Extract the (x, y) coordinate from the center of the cell holding the provided text.  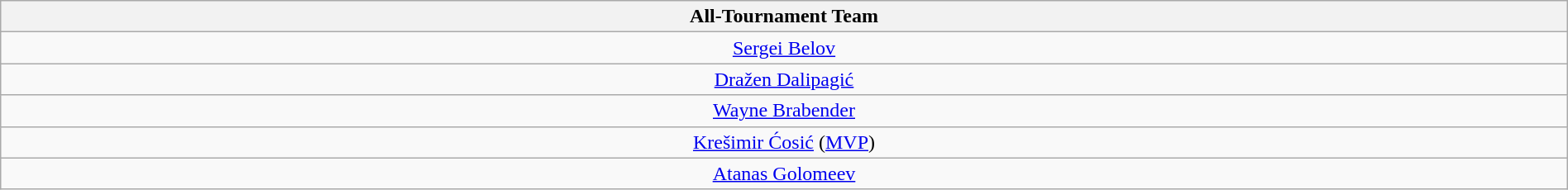
Atanas Golomeev (784, 173)
Wayne Brabender (784, 111)
All-Tournament Team (784, 17)
Sergei Belov (784, 48)
Dražen Dalipagić (784, 79)
Krešimir Ćosić (MVP) (784, 142)
